Identify which cell holds the provided text, then report its (x, y) central coordinate. 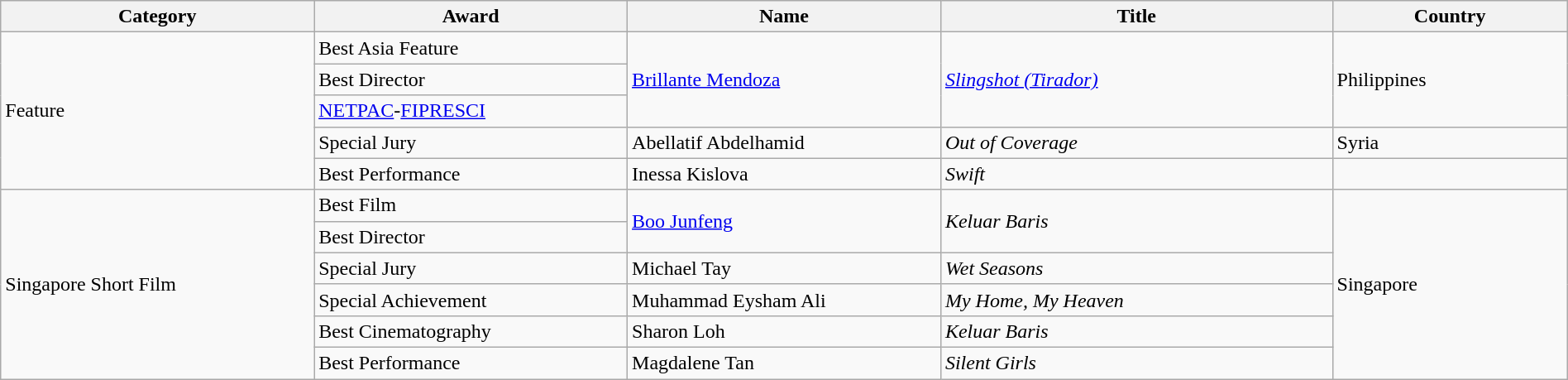
Name (784, 17)
Michael Tay (784, 268)
Magdalene Tan (784, 363)
Out of Coverage (1136, 142)
Best Asia Feature (471, 48)
Brillante Mendoza (784, 79)
Title (1136, 17)
Philippines (1450, 79)
My Home, My Heaven (1136, 300)
Slingshot (Tirador) (1136, 79)
Award (471, 17)
Singapore (1450, 284)
Swift (1136, 174)
Category (157, 17)
NETPAC-FIPRESCI (471, 111)
Country (1450, 17)
Best Film (471, 205)
Abellatif Abdelhamid (784, 142)
Inessa Kislova (784, 174)
Feature (157, 111)
Muhammad Eysham Ali (784, 300)
Silent Girls (1136, 363)
Special Achievement (471, 300)
Sharon Loh (784, 331)
Best Cinematography (471, 331)
Wet Seasons (1136, 268)
Boo Junfeng (784, 221)
Singapore Short Film (157, 284)
Syria (1450, 142)
